Identify which cell holds the provided text, then report its (x, y) central coordinate. 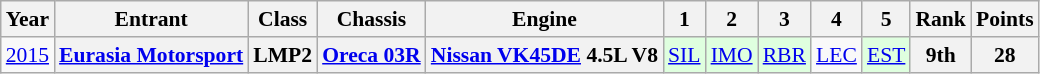
Rank (940, 19)
SIL (684, 55)
LEC (836, 55)
LMP2 (282, 55)
Entrant (151, 19)
5 (886, 19)
Oreca 03R (372, 55)
Chassis (372, 19)
RBR (784, 55)
EST (886, 55)
Class (282, 19)
Nissan VK45DE 4.5L V8 (544, 55)
1 (684, 19)
Year (28, 19)
2015 (28, 55)
4 (836, 19)
Points (1005, 19)
3 (784, 19)
9th (940, 55)
IMO (732, 55)
Eurasia Motorsport (151, 55)
Engine (544, 19)
28 (1005, 55)
2 (732, 19)
